Provide the (x, y) coordinate of the cell's center where the given text is located.  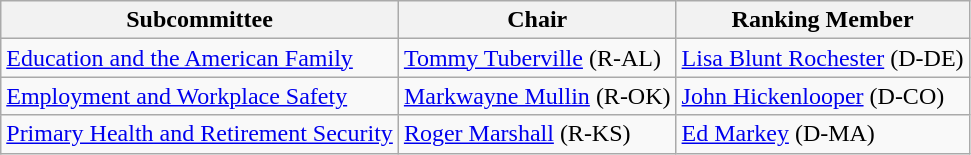
Subcommittee (200, 20)
Ranking Member (822, 20)
Education and the American Family (200, 58)
John Hickenlooper (D-CO) (822, 96)
Roger Marshall (R-KS) (537, 134)
Chair (537, 20)
Ed Markey (D-MA) (822, 134)
Lisa Blunt Rochester (D-DE) (822, 58)
Employment and Workplace Safety (200, 96)
Tommy Tuberville (R-AL) (537, 58)
Markwayne Mullin (R-OK) (537, 96)
Primary Health and Retirement Security (200, 134)
